Identify which cell holds the provided text, then report its (x, y) central coordinate. 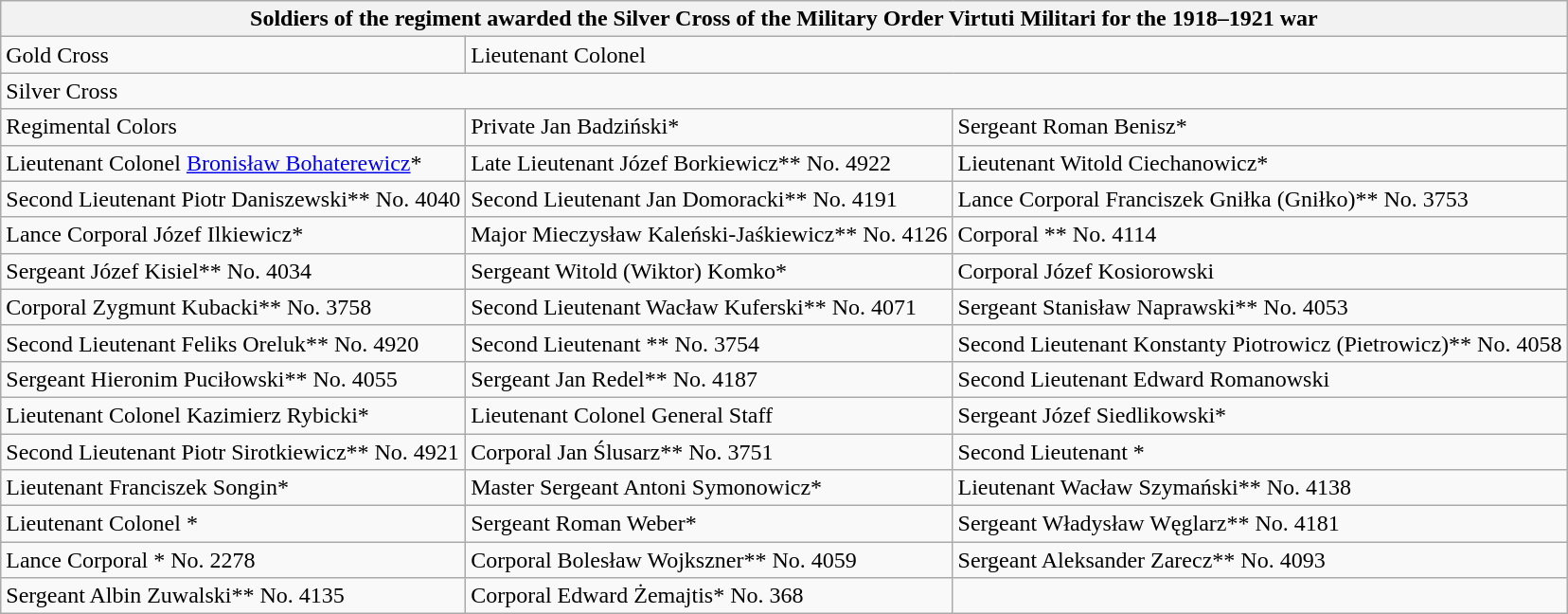
Sergeant Józef Siedlikowski* (1259, 415)
Soldiers of the regiment awarded the Silver Cross of the Military Order Virtuti Militari for the 1918–1921 war (784, 19)
Lieutenant Wacław Szymański** No. 4138 (1259, 488)
Corporal ** No. 4114 (1259, 235)
Sergeant Władysław Węglarz** No. 4181 (1259, 524)
Lieutenant Colonel General Staff (709, 415)
Lieutenant Colonel Bronisław Bohaterewicz* (233, 163)
Corporal Zygmunt Kubacki** No. 3758 (233, 307)
Second Lieutenant Piotr Daniszewski** No. 4040 (233, 199)
Regimental Colors (233, 127)
Sergeant Stanisław Naprawski** No. 4053 (1259, 307)
Master Sergeant Antoni Symonowicz* (709, 488)
Sergeant Albin Zuwalski** No. 4135 (233, 596)
Second Lieutenant Edward Romanowski (1259, 379)
Lieutenant Witold Ciechanowicz* (1259, 163)
Corporal Jan Ślusarz** No. 3751 (709, 452)
Lieutenant Franciszek Songin* (233, 488)
Second Lieutenant Piotr Sirotkiewicz** No. 4921 (233, 452)
Lance Corporal * No. 2278 (233, 560)
Private Jan Badziński* (709, 127)
Lance Corporal Franciszek Gniłka (Gniłko)** No. 3753 (1259, 199)
Lieutenant Colonel Kazimierz Rybicki* (233, 415)
Sergeant Roman Weber* (709, 524)
Sergeant Aleksander Zarecz** No. 4093 (1259, 560)
Sergeant Józef Kisiel** No. 4034 (233, 271)
Lance Corporal Józef Ilkiewicz* (233, 235)
Corporal Edward Żemajtis* No. 368 (709, 596)
Lieutenant Colonel * (233, 524)
Second Lieutenant Jan Domoracki** No. 4191 (709, 199)
Sergeant Hieronim Puciłowski** No. 4055 (233, 379)
Lieutenant Colonel (1017, 55)
Late Lieutenant Józef Borkiewicz** No. 4922 (709, 163)
Second Lieutenant Wacław Kuferski** No. 4071 (709, 307)
Gold Cross (233, 55)
Second Lieutenant Konstanty Piotrowicz (Pietrowicz)** No. 4058 (1259, 343)
Corporal Józef Kosiorowski (1259, 271)
Second Lieutenant Feliks Oreluk** No. 4920 (233, 343)
Second Lieutenant ** No. 3754 (709, 343)
Sergeant Jan Redel** No. 4187 (709, 379)
Major Mieczysław Kaleński-Jaśkiewicz** No. 4126 (709, 235)
Second Lieutenant * (1259, 452)
Silver Cross (784, 91)
Sergeant Witold (Wiktor) Komko* (709, 271)
Corporal Bolesław Wojkszner** No. 4059 (709, 560)
Sergeant Roman Benisz* (1259, 127)
